Extract the (x, y) coordinate from the center of the cell holding the provided text.  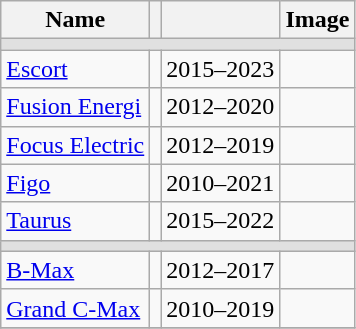
2010–2021 (220, 183)
2012–2017 (220, 270)
Image (318, 20)
2010–2019 (220, 308)
2012–2019 (220, 145)
Grand C-Max (76, 308)
Name (76, 20)
Figo (76, 183)
2015–2022 (220, 221)
2015–2023 (220, 69)
2012–2020 (220, 107)
Taurus (76, 221)
Escort (76, 69)
B-Max (76, 270)
Fusion Energi (76, 107)
Focus Electric (76, 145)
